Extract the (x, y) coordinate from the center of the cell holding the provided text.  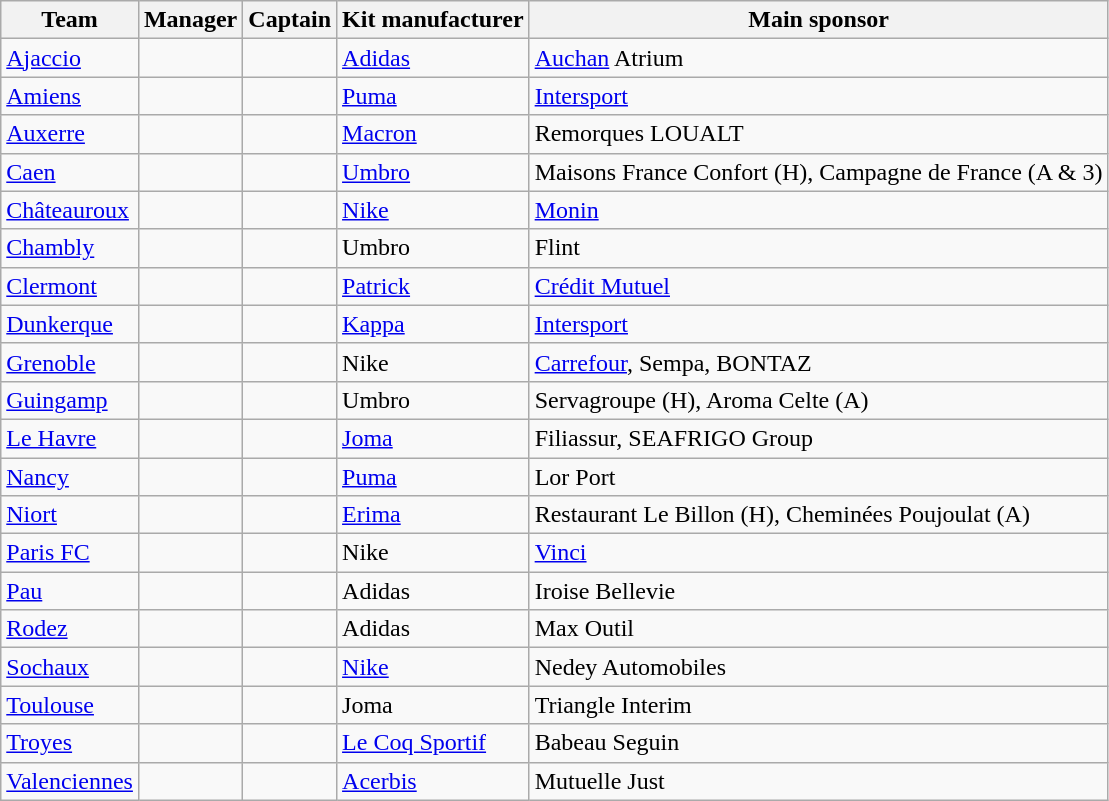
Iroise Bellevie (818, 591)
Amiens (70, 96)
Max Outil (818, 629)
Toulouse (70, 705)
Rodez (70, 629)
Erima (434, 515)
Maisons France Confort (H), Campagne de France (A & 3) (818, 172)
Clermont (70, 286)
Acerbis (434, 781)
Kappa (434, 324)
Caen (70, 172)
Paris FC (70, 553)
Châteauroux (70, 210)
Niort (70, 515)
Captain (290, 20)
Main sponsor (818, 20)
Kit manufacturer (434, 20)
Auxerre (70, 134)
Nancy (70, 477)
Manager (190, 20)
Flint (818, 248)
Triangle Interim (818, 705)
Sochaux (70, 667)
Troyes (70, 743)
Le Coq Sportif (434, 743)
Babeau Seguin (818, 743)
Filiassur, SEAFRIGO Group (818, 438)
Lor Port (818, 477)
Team (70, 20)
Chambly (70, 248)
Nedey Automobiles (818, 667)
Auchan Atrium (818, 58)
Patrick (434, 286)
Carrefour, Sempa, BONTAZ (818, 362)
Vinci (818, 553)
Crédit Mutuel (818, 286)
Grenoble (70, 362)
Monin (818, 210)
Pau (70, 591)
Dunkerque (70, 324)
Ajaccio (70, 58)
Macron (434, 134)
Servagroupe (H), Aroma Celte (A) (818, 400)
Valenciennes (70, 781)
Restaurant Le Billon (H), Cheminées Poujoulat (A) (818, 515)
Mutuelle Just (818, 781)
Le Havre (70, 438)
Remorques LOUALT (818, 134)
Guingamp (70, 400)
